Pinpoint the cell where the given text exists, returning its [x, y] midpoint coordinate. 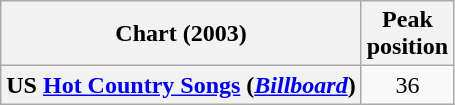
Peakposition [407, 34]
Chart (2003) [181, 34]
US Hot Country Songs (Billboard) [181, 85]
36 [407, 85]
